Output the [x, y] coordinate of the center of the cell containing the given text.  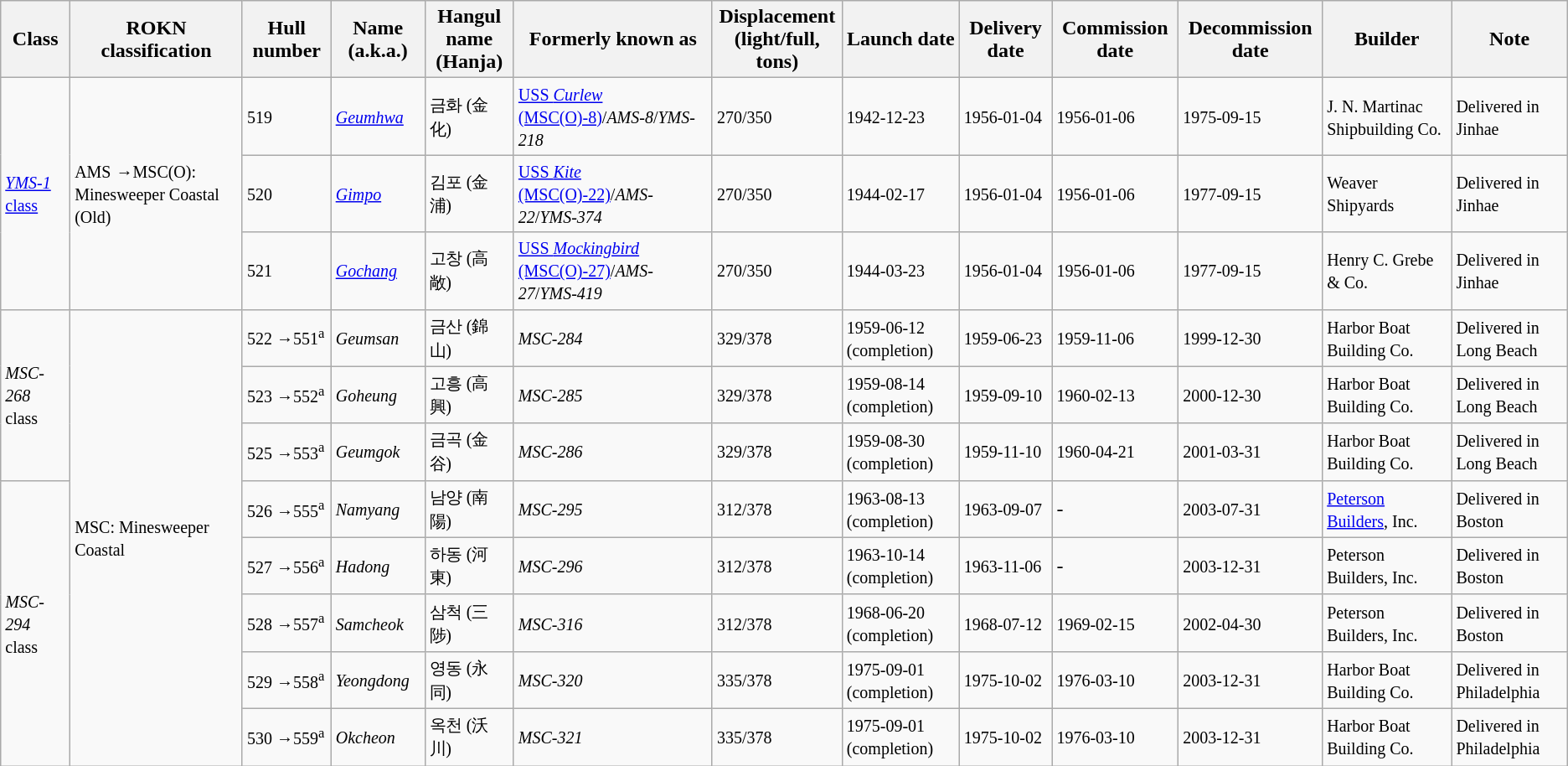
1968-06-20 (completion) [900, 623]
MSC: Minesweeper Coastal [157, 537]
USS Kite (MSC(O)-22)/AMS-22/YMS-374 [613, 194]
하동 (河東) [469, 566]
Samcheok [378, 623]
1999-12-30 [1251, 338]
MSC-295 [613, 509]
1960-02-13 [1116, 395]
Gochang [378, 271]
금곡 (金谷) [469, 452]
Gimpo [378, 194]
Okcheon [378, 737]
남양 (南陽) [469, 509]
2003-07-31 [1251, 509]
Geumgok [378, 452]
529 →558a [286, 680]
Weaver Shipyards [1387, 194]
USS Mockingbird (MSC(O)-27)/AMS-27/YMS-419 [613, 271]
1963-10-14 (completion) [900, 566]
519 [286, 116]
ROKN classification [157, 39]
1959-11-06 [1116, 338]
MSC-321 [613, 737]
1959-08-30 (completion) [900, 452]
1963-09-07 [1005, 509]
MSC-284 [613, 338]
527 →556a [286, 566]
1959-11-10 [1005, 452]
Namyang [378, 509]
MSC-285 [613, 395]
2001-03-31 [1251, 452]
1944-02-17 [900, 194]
1959-09-10 [1005, 395]
1942-12-23 [900, 116]
J. N. Martinac Shipbuilding Co. [1387, 116]
Geumhwa [378, 116]
MSC-294 class [35, 623]
Geumsan [378, 338]
금산 (錦山) [469, 338]
Hull number [286, 39]
MSC-286 [613, 452]
1959-06-12 (completion) [900, 338]
520 [286, 194]
MSC-296 [613, 566]
Displacement(light/full, tons) [777, 39]
YMS-1 class [35, 194]
526 →555a [286, 509]
528 →557a [286, 623]
USS Curlew (MSC(O)-8)/AMS-8/YMS-218 [613, 116]
1963-11-06 [1005, 566]
Henry C. Grebe & Co. [1387, 271]
530 →559a [286, 737]
MSC-316 [613, 623]
MSC-320 [613, 680]
김포 (金浦) [469, 194]
고흥 (高興) [469, 395]
1944-03-23 [900, 271]
고창 (高敞) [469, 271]
옥천 (沃川) [469, 737]
MSC-268 class [35, 395]
Launch date [900, 39]
Decommission date [1251, 39]
1959-08-14 (completion) [900, 395]
1960-04-21 [1116, 452]
Name (a.k.a.) [378, 39]
금화 (金化) [469, 116]
Goheung [378, 395]
삼척 (三陟) [469, 623]
Class [35, 39]
2002-04-30 [1251, 623]
1969-02-15 [1116, 623]
1959-06-23 [1005, 338]
1963-08-13 (completion) [900, 509]
1975-09-15 [1251, 116]
Formerly known as [613, 39]
Builder [1387, 39]
525 →553a [286, 452]
521 [286, 271]
AMS →MSC(O): Minesweeper Coastal (Old) [157, 194]
2000-12-30 [1251, 395]
Delivery date [1005, 39]
Hangul name(Hanja) [469, 39]
영동 (永同) [469, 680]
Hadong [378, 566]
Commission date [1116, 39]
Note [1509, 39]
Yeongdong [378, 680]
1968-07-12 [1005, 623]
522 →551a [286, 338]
523 →552a [286, 395]
